Return (X, Y) of the center of cell containing provided text 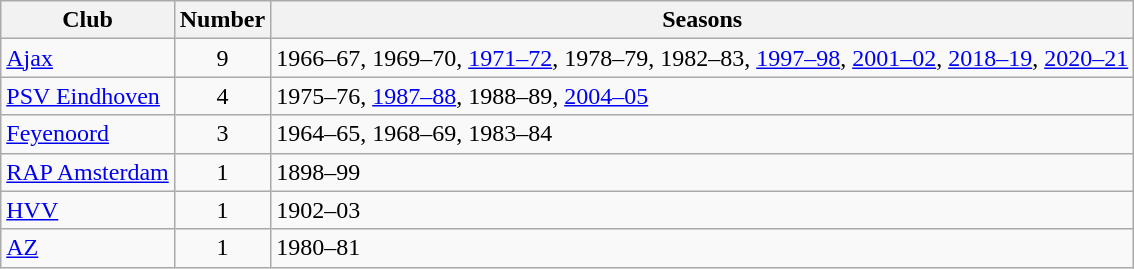
Club (88, 20)
1975–76, 1987–88, 1988–89, 2004–05 (702, 96)
HVV (88, 210)
Ajax (88, 58)
Feyenoord (88, 134)
1966–67, 1969–70, 1971–72, 1978–79, 1982–83, 1997–98, 2001–02, 2018–19, 2020–21 (702, 58)
Number (222, 20)
1980–81 (702, 248)
AZ (88, 248)
Seasons (702, 20)
1898–99 (702, 172)
1902–03 (702, 210)
4 (222, 96)
9 (222, 58)
RAP Amsterdam (88, 172)
3 (222, 134)
PSV Eindhoven (88, 96)
1964–65, 1968–69, 1983–84 (702, 134)
